Determine the (X, Y) coordinate at the center of the cell enclosing the given text.  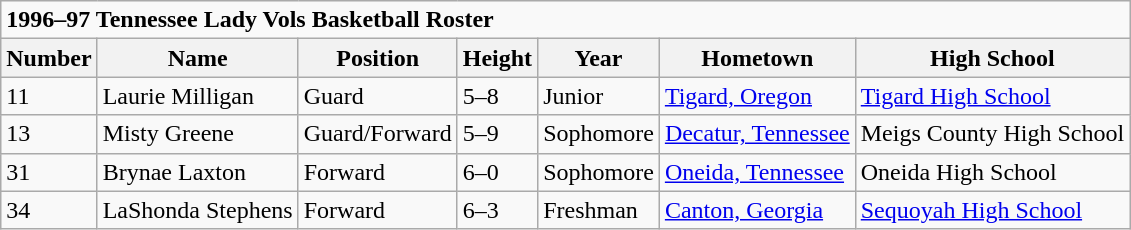
Name (198, 58)
High School (992, 58)
Position (378, 58)
Misty Greene (198, 134)
Canton, Georgia (757, 210)
Meigs County High School (992, 134)
Freshman (599, 210)
Sequoyah High School (992, 210)
34 (49, 210)
5–8 (497, 96)
LaShonda Stephens (198, 210)
Laurie Milligan (198, 96)
Hometown (757, 58)
Oneida, Tennessee (757, 172)
Junior (599, 96)
Tigard, Oregon (757, 96)
Number (49, 58)
1996–97 Tennessee Lady Vols Basketball Roster (566, 20)
Guard (378, 96)
Oneida High School (992, 172)
11 (49, 96)
Decatur, Tennessee (757, 134)
Year (599, 58)
Brynae Laxton (198, 172)
6–3 (497, 210)
Guard/Forward (378, 134)
31 (49, 172)
Height (497, 58)
Tigard High School (992, 96)
13 (49, 134)
6–0 (497, 172)
5–9 (497, 134)
